Determine the (x, y) coordinate at the center of the cell enclosing the given text.  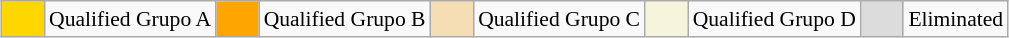
Qualified Grupo C (559, 19)
Qualified Grupo A (130, 19)
Eliminated (956, 19)
Qualified Grupo D (774, 19)
Qualified Grupo B (345, 19)
